Return the [x, y] coordinate for the center point of the cell that contains the specified text.  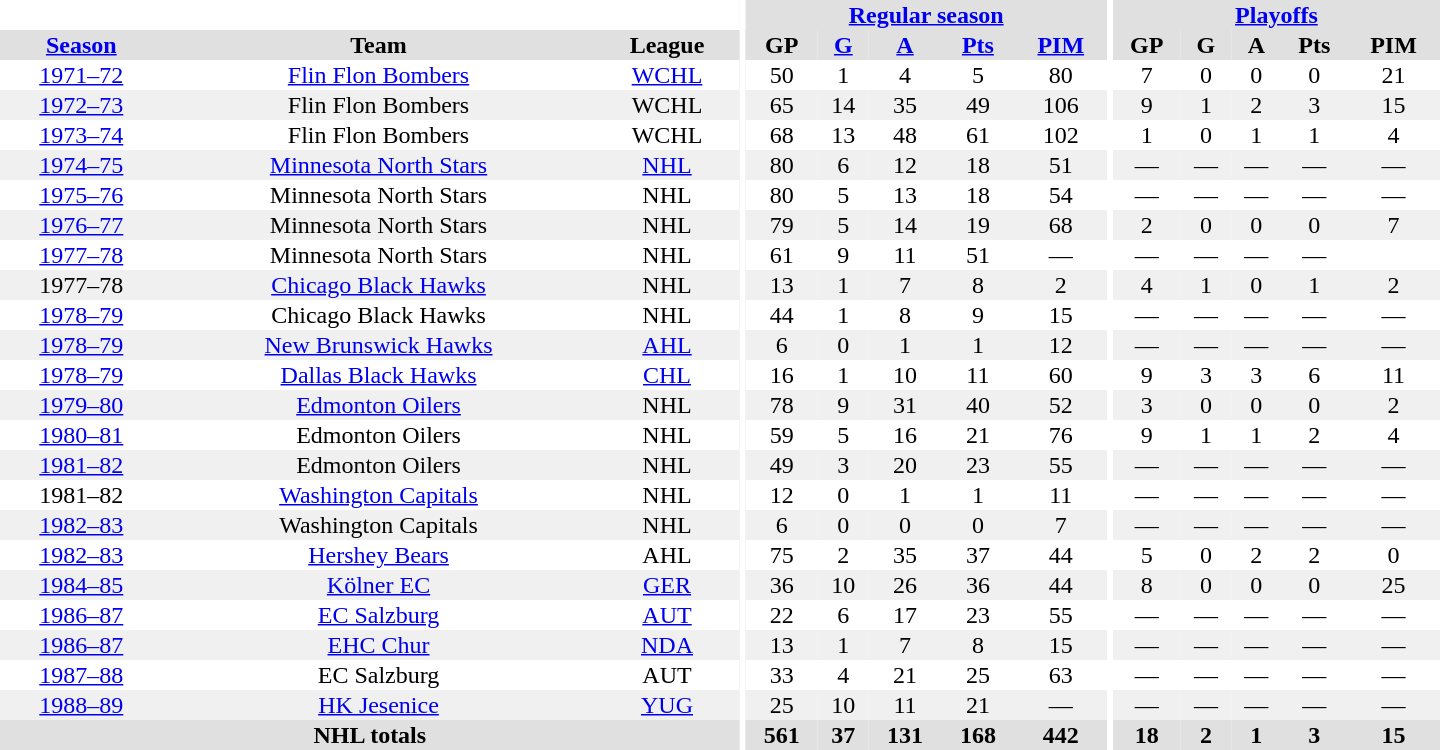
1975–76 [82, 195]
NDA [666, 645]
NHL totals [370, 735]
33 [782, 675]
561 [782, 735]
1979–80 [82, 405]
1974–75 [82, 165]
Playoffs [1276, 15]
1976–77 [82, 225]
20 [906, 465]
131 [906, 735]
59 [782, 435]
17 [906, 615]
1971–72 [82, 75]
Regular season [926, 15]
1973–74 [82, 135]
50 [782, 75]
19 [978, 225]
Season [82, 45]
Hershey Bears [379, 555]
EHC Chur [379, 645]
63 [1060, 675]
YUG [666, 705]
1988–89 [82, 705]
76 [1060, 435]
442 [1060, 735]
Kölner EC [379, 585]
54 [1060, 195]
22 [782, 615]
1987–88 [82, 675]
Dallas Black Hawks [379, 375]
31 [906, 405]
New Brunswick Hawks [379, 345]
40 [978, 405]
168 [978, 735]
106 [1060, 105]
CHL [666, 375]
78 [782, 405]
102 [1060, 135]
60 [1060, 375]
65 [782, 105]
79 [782, 225]
52 [1060, 405]
48 [906, 135]
1972–73 [82, 105]
HK Jesenice [379, 705]
GER [666, 585]
75 [782, 555]
Team [379, 45]
26 [906, 585]
1980–81 [82, 435]
League [666, 45]
1984–85 [82, 585]
